Determine the (X, Y) coordinate at the center of the cell enclosing the given text.  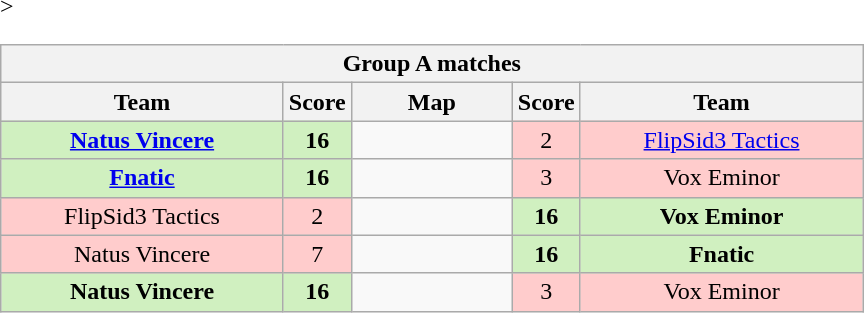
Map (432, 102)
7 (317, 254)
Group A matches (432, 64)
